For the text-containing cell, return its midpoint in [x, y] coordinate format. 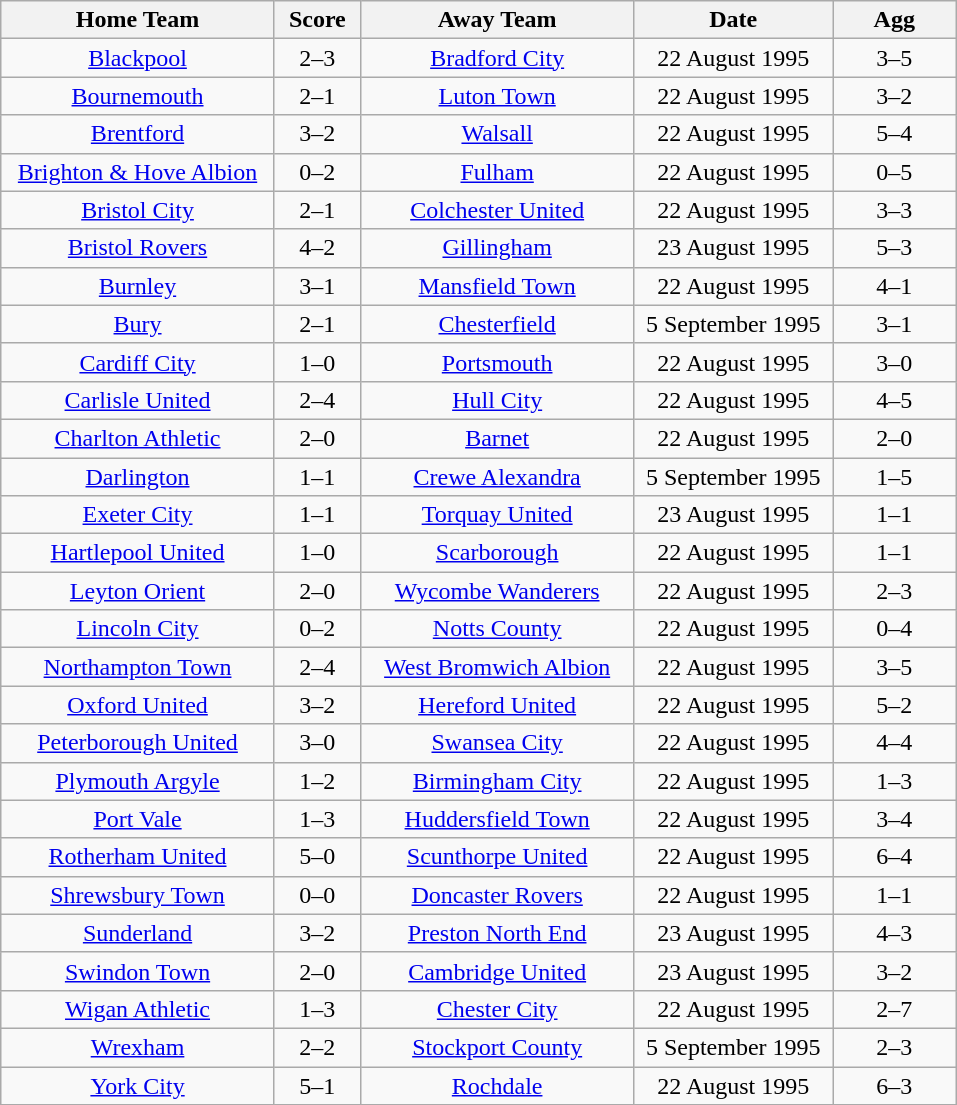
Away Team [497, 20]
0–5 [894, 172]
Blackpool [138, 58]
Hull City [497, 400]
6–4 [894, 857]
Wrexham [138, 1047]
0–4 [894, 629]
Gillingham [497, 248]
Cambridge United [497, 971]
5–0 [317, 857]
Hartlepool United [138, 553]
3–3 [894, 210]
Darlington [138, 477]
Shrewsbury Town [138, 895]
Charlton Athletic [138, 438]
Exeter City [138, 515]
Colchester United [497, 210]
Rochdale [497, 1085]
5–4 [894, 134]
4–5 [894, 400]
Sunderland [138, 933]
Bristol City [138, 210]
Brentford [138, 134]
Bury [138, 324]
5–1 [317, 1085]
Crewe Alexandra [497, 477]
Luton Town [497, 96]
Mansfield Town [497, 286]
Port Vale [138, 819]
2–2 [317, 1047]
4–3 [894, 933]
5–3 [894, 248]
Agg [894, 20]
Rotherham United [138, 857]
Cardiff City [138, 362]
Doncaster Rovers [497, 895]
Wigan Athletic [138, 1009]
Date [734, 20]
York City [138, 1085]
Chester City [497, 1009]
Lincoln City [138, 629]
Bournemouth [138, 96]
Walsall [497, 134]
Notts County [497, 629]
Chesterfield [497, 324]
Swansea City [497, 743]
Bradford City [497, 58]
Leyton Orient [138, 591]
Scunthorpe United [497, 857]
Bristol Rovers [138, 248]
Plymouth Argyle [138, 781]
Swindon Town [138, 971]
Barnet [497, 438]
4–4 [894, 743]
Torquay United [497, 515]
Home Team [138, 20]
Hereford United [497, 705]
Preston North End [497, 933]
5–2 [894, 705]
Brighton & Hove Albion [138, 172]
Birmingham City [497, 781]
6–3 [894, 1085]
Fulham [497, 172]
1–2 [317, 781]
Oxford United [138, 705]
0–0 [317, 895]
Peterborough United [138, 743]
West Bromwich Albion [497, 667]
Scarborough [497, 553]
Stockport County [497, 1047]
4–2 [317, 248]
Northampton Town [138, 667]
Wycombe Wanderers [497, 591]
Score [317, 20]
4–1 [894, 286]
3–4 [894, 819]
1–5 [894, 477]
2–7 [894, 1009]
Huddersfield Town [497, 819]
Burnley [138, 286]
Portsmouth [497, 362]
Carlisle United [138, 400]
